Provide the [x, y] coordinate of the cell's center where the given text is located.  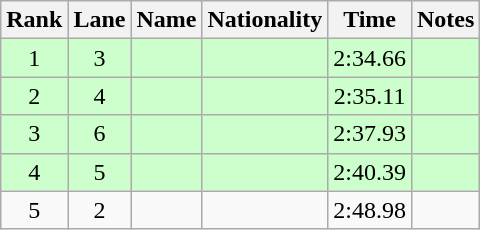
6 [100, 134]
Time [370, 20]
Rank [34, 20]
2:37.93 [370, 134]
2:40.39 [370, 172]
Lane [100, 20]
Name [166, 20]
1 [34, 58]
2:34.66 [370, 58]
2:35.11 [370, 96]
Nationality [265, 20]
2:48.98 [370, 210]
Notes [445, 20]
